Search for the cell housing the specified text and yield its (x, y) center coordinate. 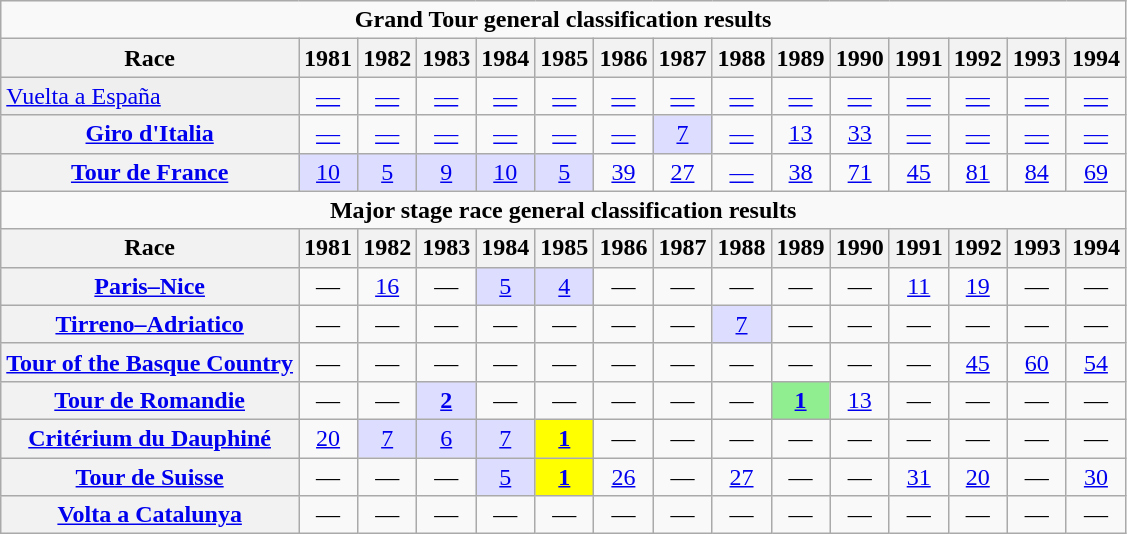
Major stage race general classification results (564, 210)
9 (446, 172)
38 (800, 172)
4 (564, 286)
Grand Tour general classification results (564, 20)
Volta a Catalunya (150, 515)
Tour de Suisse (150, 477)
2 (446, 400)
81 (978, 172)
71 (860, 172)
Giro d'Italia (150, 134)
33 (860, 134)
30 (1096, 477)
6 (446, 438)
31 (918, 477)
Vuelta a España (150, 96)
39 (624, 172)
Tour de France (150, 172)
69 (1096, 172)
16 (388, 286)
Paris–Nice (150, 286)
Tour of the Basque Country (150, 362)
11 (918, 286)
84 (1036, 172)
Tour de Romandie (150, 400)
60 (1036, 362)
19 (978, 286)
Critérium du Dauphiné (150, 438)
Tirreno–Adriatico (150, 324)
54 (1096, 362)
26 (624, 477)
